Return the (X, Y) coordinate for the center point of the cell that contains the specified text.  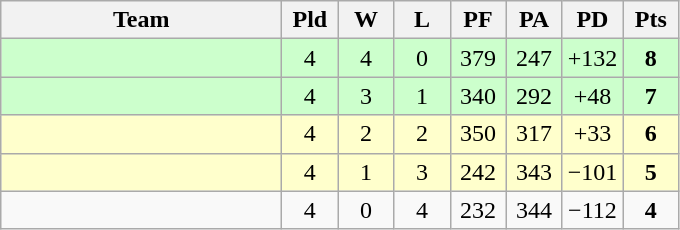
232 (478, 210)
6 (651, 134)
+48 (592, 96)
+33 (592, 134)
Pts (651, 20)
8 (651, 58)
−101 (592, 172)
W (366, 20)
343 (534, 172)
PF (478, 20)
247 (534, 58)
−112 (592, 210)
350 (478, 134)
317 (534, 134)
242 (478, 172)
292 (534, 96)
5 (651, 172)
344 (534, 210)
PD (592, 20)
L (422, 20)
+132 (592, 58)
PA (534, 20)
Pld (310, 20)
379 (478, 58)
7 (651, 96)
Team (142, 20)
340 (478, 96)
